Determine the (X, Y) coordinate at the center of the cell enclosing the given text.  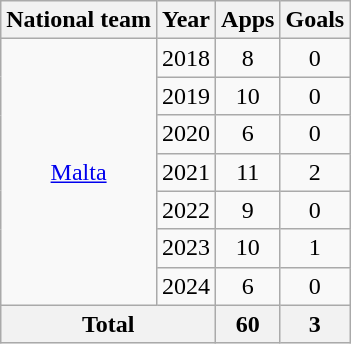
11 (248, 172)
Year (186, 20)
2020 (186, 134)
2019 (186, 96)
2 (315, 172)
2023 (186, 248)
Goals (315, 20)
9 (248, 210)
2021 (186, 172)
8 (248, 58)
National team (79, 20)
2024 (186, 286)
Malta (79, 172)
2018 (186, 58)
2022 (186, 210)
Total (108, 324)
60 (248, 324)
1 (315, 248)
3 (315, 324)
Apps (248, 20)
